Scan for the cell matching the given text and deliver its (x, y) coordinate at center. 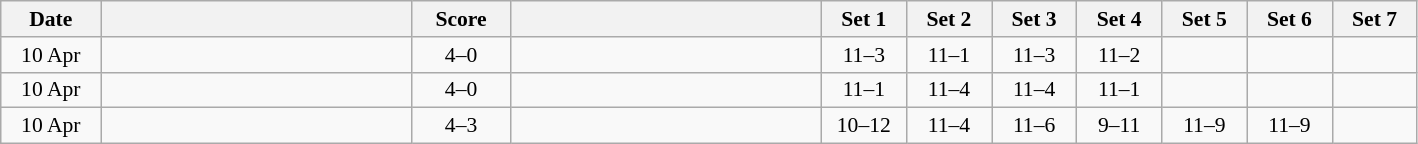
Set 3 (1034, 19)
10–12 (864, 126)
Set 4 (1120, 19)
Set 7 (1374, 19)
11–6 (1034, 126)
Date (51, 19)
4–3 (461, 126)
Set 5 (1204, 19)
11–2 (1120, 55)
Score (461, 19)
Set 1 (864, 19)
Set 2 (948, 19)
9–11 (1120, 126)
Set 6 (1290, 19)
